Detect which cell encompasses the target text, then output its (X, Y) center coordinate. 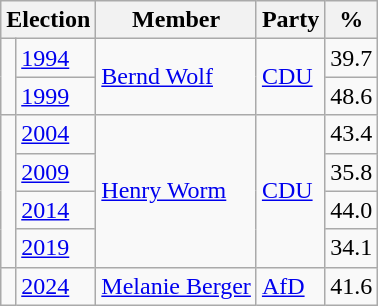
34.1 (352, 248)
2019 (56, 248)
2004 (56, 134)
48.6 (352, 96)
35.8 (352, 172)
% (352, 20)
Election (48, 20)
2024 (56, 286)
41.6 (352, 286)
1994 (56, 58)
43.4 (352, 134)
Bernd Wolf (176, 77)
1999 (56, 96)
Member (176, 20)
2009 (56, 172)
39.7 (352, 58)
44.0 (352, 210)
Party (290, 20)
Melanie Berger (176, 286)
2014 (56, 210)
AfD (290, 286)
Henry Worm (176, 191)
